Determine the (X, Y) coordinate at the center of the cell enclosing the given text.  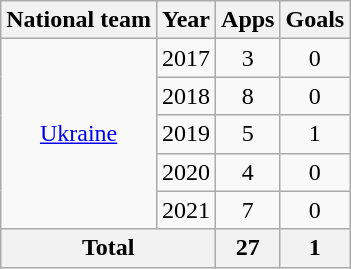
8 (248, 96)
Goals (315, 20)
7 (248, 210)
5 (248, 134)
Year (186, 20)
Ukraine (79, 134)
2018 (186, 96)
2021 (186, 210)
2019 (186, 134)
3 (248, 58)
Apps (248, 20)
2017 (186, 58)
Total (108, 248)
4 (248, 172)
2020 (186, 172)
National team (79, 20)
27 (248, 248)
